Locate the cell with the specified text and output its (x, y) center coordinate. 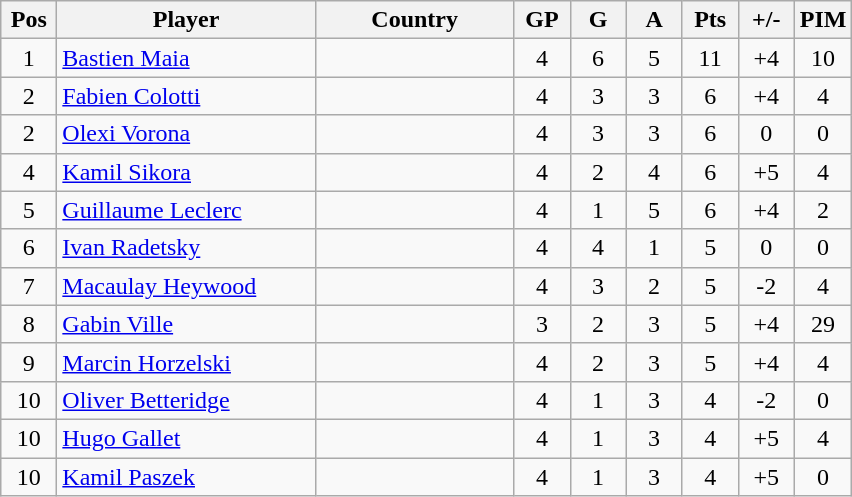
Country (414, 20)
29 (823, 324)
Ivan Radetsky (186, 248)
Olexi Vorona (186, 134)
Pos (29, 20)
Oliver Betteridge (186, 400)
Marcin Horzelski (186, 362)
GP (542, 20)
11 (710, 58)
9 (29, 362)
Guillaume Leclerc (186, 210)
7 (29, 286)
Hugo Gallet (186, 438)
8 (29, 324)
Pts (710, 20)
Kamil Paszek (186, 477)
G (598, 20)
Gabin Ville (186, 324)
+/- (766, 20)
Player (186, 20)
Kamil Sikora (186, 172)
A (654, 20)
PIM (823, 20)
Bastien Maia (186, 58)
Macaulay Heywood (186, 286)
Fabien Colotti (186, 96)
